Identify which cell holds the provided text, then report its (X, Y) central coordinate. 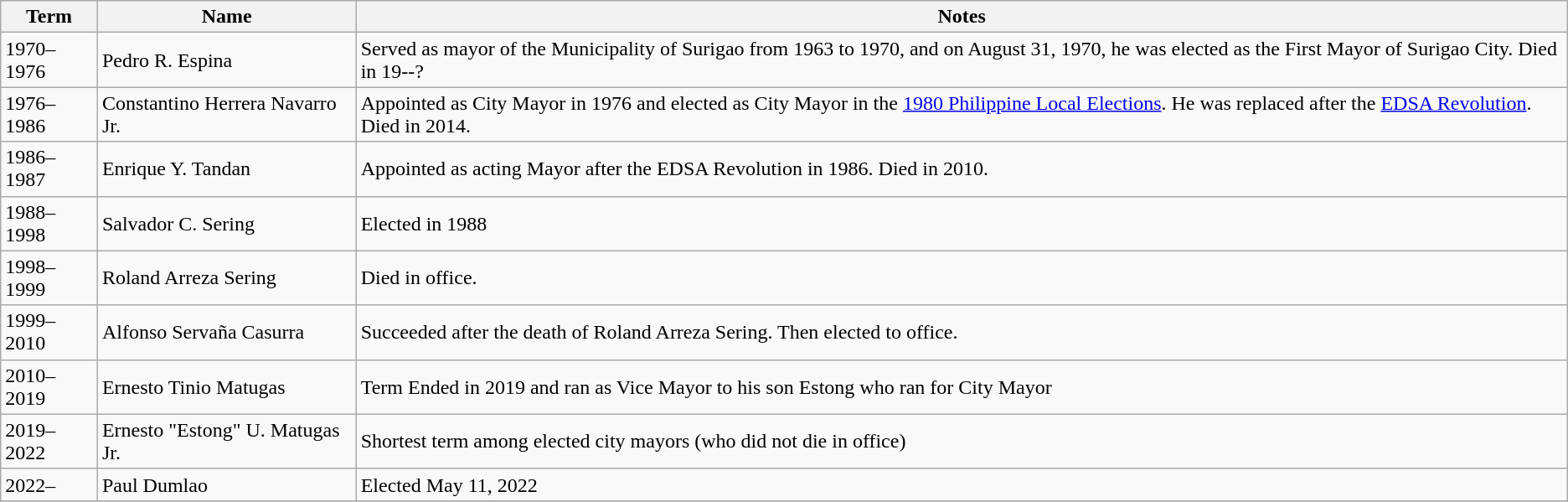
Roland Arreza Sering (226, 278)
Ernesto Tinio Matugas (226, 387)
2010–2019 (49, 387)
Shortest term among elected city mayors (who did not die in office) (962, 441)
Succeeded after the death of Roland Arreza Sering. Then elected to office. (962, 332)
2019–2022 (49, 441)
Pedro R. Espina (226, 60)
Ernesto "Estong" U. Matugas Jr. (226, 441)
1988–1998 (49, 223)
Elected in 1988 (962, 223)
Name (226, 17)
Paul Dumlao (226, 484)
1998–1999 (49, 278)
Alfonso Servaña Casurra (226, 332)
Constantino Herrera Navarro Jr. (226, 114)
1970–1976 (49, 60)
1999–2010 (49, 332)
1986–1987 (49, 169)
2022– (49, 484)
Term Ended in 2019 and ran as Vice Mayor to his son Estong who ran for City Mayor (962, 387)
Elected May 11, 2022 (962, 484)
1976–1986 (49, 114)
Enrique Y. Tandan (226, 169)
Salvador C. Sering (226, 223)
Notes (962, 17)
Appointed as acting Mayor after the EDSA Revolution in 1986. Died in 2010. (962, 169)
Died in office. (962, 278)
Term (49, 17)
